Extract the [X, Y] coordinate from the center of the cell holding the provided text.  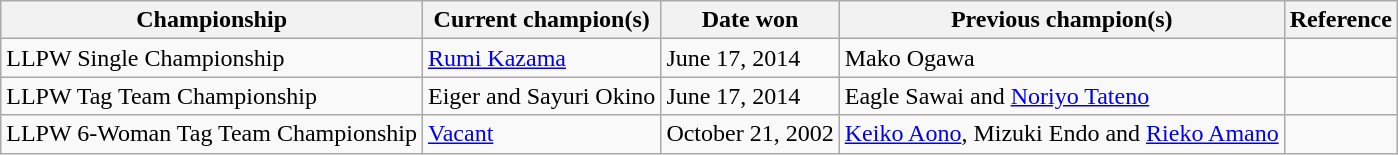
Reference [1340, 20]
Previous champion(s) [1062, 20]
Championship [212, 20]
Eagle Sawai and Noriyo Tateno [1062, 96]
Mako Ogawa [1062, 58]
Keiko Aono, Mizuki Endo and Rieko Amano [1062, 134]
LLPW Single Championship [212, 58]
LLPW 6-Woman Tag Team Championship [212, 134]
Vacant [541, 134]
Date won [750, 20]
Rumi Kazama [541, 58]
Eiger and Sayuri Okino [541, 96]
LLPW Tag Team Championship [212, 96]
Current champion(s) [541, 20]
October 21, 2002 [750, 134]
